Identify which cell holds the provided text, then report its [X, Y] central coordinate. 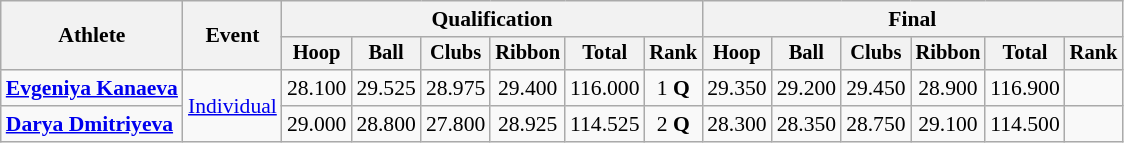
29.400 [528, 88]
Athlete [92, 36]
Qualification [492, 19]
Final [912, 19]
28.100 [316, 88]
Evgeniya Kanaeva [92, 88]
116.000 [605, 88]
28.350 [806, 124]
Event [232, 36]
29.000 [316, 124]
29.450 [876, 88]
29.525 [386, 88]
29.350 [736, 88]
Darya Dmitriyeva [92, 124]
1 Q [674, 88]
27.800 [456, 124]
114.500 [1025, 124]
114.525 [605, 124]
28.800 [386, 124]
28.925 [528, 124]
29.200 [806, 88]
28.300 [736, 124]
29.100 [948, 124]
28.750 [876, 124]
Individual [232, 106]
116.900 [1025, 88]
28.900 [948, 88]
2 Q [674, 124]
28.975 [456, 88]
